Return [x, y] of the center of cell containing provided text 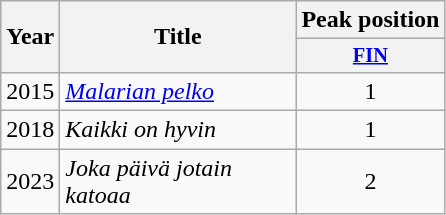
2015 [30, 91]
FIN [370, 56]
2023 [30, 182]
Title [178, 37]
Peak position [370, 20]
Kaikki on hyvin [178, 130]
Year [30, 37]
2018 [30, 130]
Malarian pelko [178, 91]
2 [370, 182]
Joka päivä jotain katoaa [178, 182]
